Return the (X, Y) coordinate for the center point of the cell that contains the specified text.  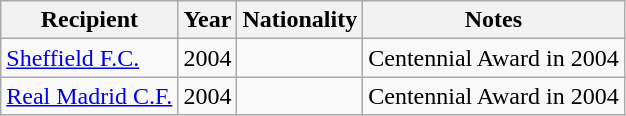
Sheffield F.C. (90, 58)
Notes (494, 20)
Recipient (90, 20)
Real Madrid C.F. (90, 96)
Year (208, 20)
Nationality (300, 20)
